From the cell containing the given text, extract its center point as [X, Y] coordinate. 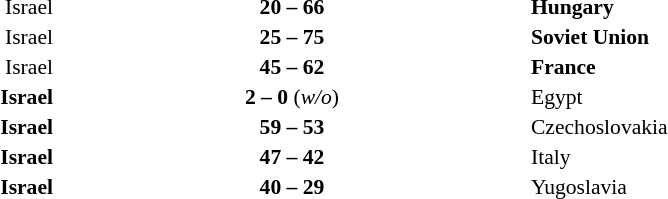
47 – 42 [292, 157]
25 – 75 [292, 37]
45 – 62 [292, 67]
59 – 53 [292, 127]
2 – 0 (w/o) [292, 97]
